For the text-containing cell, return its midpoint in [x, y] coordinate format. 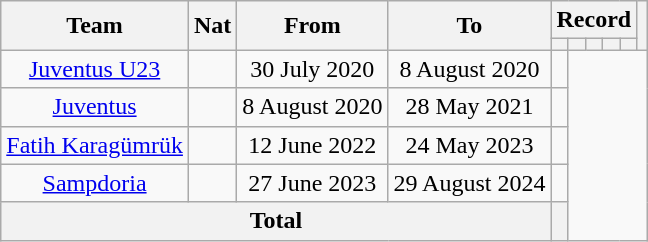
12 June 2022 [312, 145]
Team [95, 26]
From [312, 26]
To [470, 26]
27 June 2023 [312, 183]
Fatih Karagümrük [95, 145]
24 May 2023 [470, 145]
30 July 2020 [312, 69]
Record [594, 20]
Sampdoria [95, 183]
Juventus [95, 107]
28 May 2021 [470, 107]
Juventus U23 [95, 69]
Total [276, 221]
29 August 2024 [470, 183]
Nat [212, 26]
